Return the (x, y) coordinate for the center point of the cell that contains the specified text.  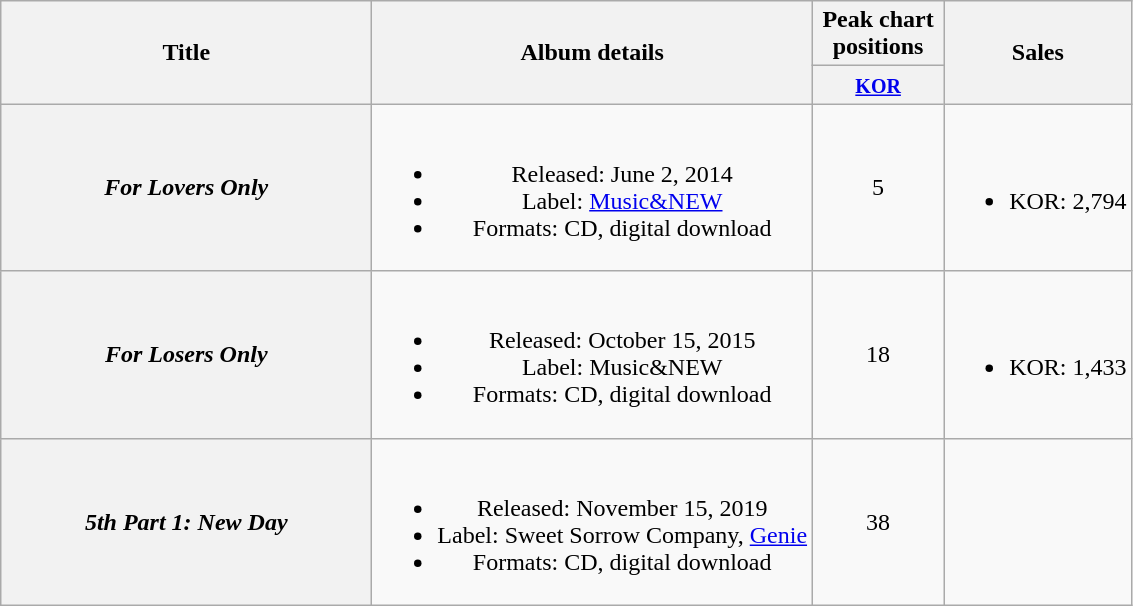
5 (878, 188)
Peak chart positions (878, 34)
For Losers Only (186, 354)
For Lovers Only (186, 188)
KOR (878, 85)
Released: October 15, 2015Label: Music&NEWFormats: CD, digital download (592, 354)
KOR: 2,794 (1038, 188)
Album details (592, 52)
KOR: 1,433 (1038, 354)
Sales (1038, 52)
5th Part 1: New Day (186, 522)
Released: November 15, 2019Label: Sweet Sorrow Company, GenieFormats: CD, digital download (592, 522)
18 (878, 354)
38 (878, 522)
Released: June 2, 2014Label: Music&NEWFormats: CD, digital download (592, 188)
Title (186, 52)
